Return the [X, Y] coordinate for the center point of the cell that contains the specified text.  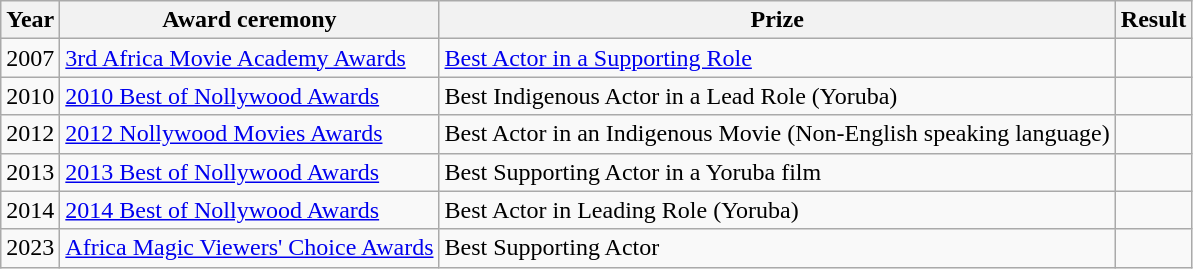
Best Supporting Actor [777, 248]
Best Actor in an Indigenous Movie (Non-English speaking language) [777, 134]
Award ceremony [250, 20]
2010 Best of Nollywood Awards [250, 96]
Best Actor in Leading Role (Yoruba) [777, 210]
2010 [30, 96]
2012 [30, 134]
Best Supporting Actor in a Yoruba film [777, 172]
Year [30, 20]
Prize [777, 20]
Result [1153, 20]
Africa Magic Viewers' Choice Awards [250, 248]
2014 Best of Nollywood Awards [250, 210]
Best Indigenous Actor in a Lead Role (Yoruba) [777, 96]
2007 [30, 58]
2012 Nollywood Movies Awards [250, 134]
Best Actor in a Supporting Role [777, 58]
2014 [30, 210]
3rd Africa Movie Academy Awards [250, 58]
2023 [30, 248]
2013 Best of Nollywood Awards [250, 172]
2013 [30, 172]
